Extract the [X, Y] coordinate from the center of the cell holding the provided text.  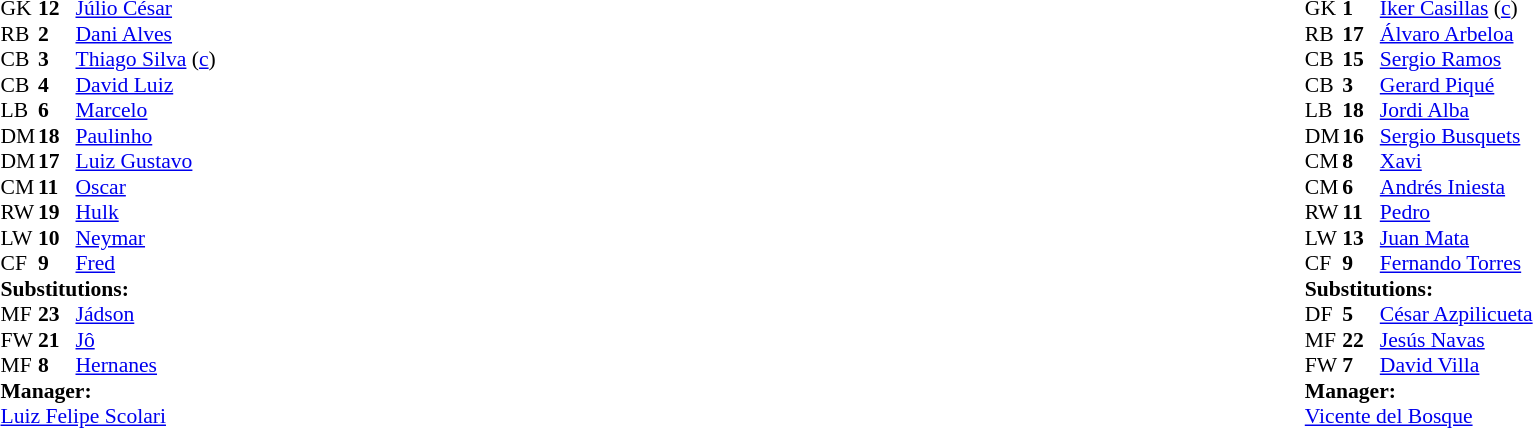
César Azpilicueta [1456, 315]
Sergio Ramos [1456, 59]
13 [1361, 238]
Dani Alves [146, 34]
21 [57, 340]
Fernando Torres [1456, 263]
16 [1361, 136]
Gerard Piqué [1456, 85]
Álvaro Arbeloa [1456, 34]
Sergio Busquets [1456, 136]
Hernanes [146, 365]
Hulk [146, 213]
Thiago Silva (c) [146, 59]
Jô [146, 340]
Fred [146, 263]
2 [57, 34]
Jádson [146, 315]
Andrés Iniesta [1456, 187]
David Villa [1456, 365]
Pedro [1456, 213]
22 [1361, 340]
23 [57, 315]
5 [1361, 315]
19 [57, 213]
David Luiz [146, 85]
Paulinho [146, 136]
Jesús Navas [1456, 340]
Oscar [146, 187]
Marcelo [146, 111]
Juan Mata [1456, 238]
15 [1361, 59]
4 [57, 85]
Jordi Alba [1456, 111]
10 [57, 238]
DF [1324, 315]
Luiz Gustavo [146, 161]
Neymar [146, 238]
Xavi [1456, 161]
7 [1361, 365]
